For the text-containing cell, return its midpoint in [x, y] coordinate format. 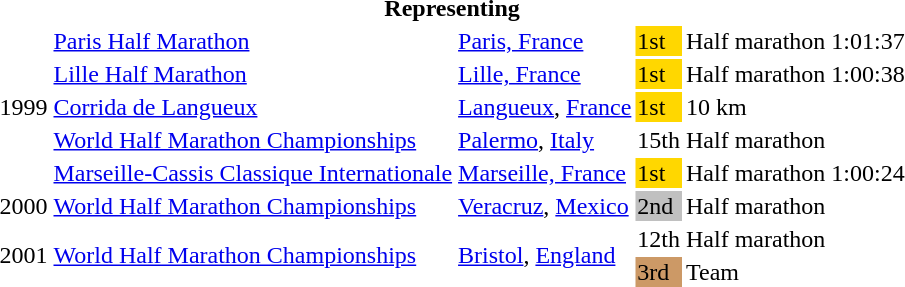
Lille, France [545, 74]
3rd [659, 272]
Palermo, Italy [545, 140]
Marseille-Cassis Classique Internationale [253, 173]
10 km [756, 107]
12th [659, 239]
Marseille, France [545, 173]
15th [659, 140]
2nd [659, 206]
Langueux, France [545, 107]
Corrida de Langueux [253, 107]
Bristol, England [545, 256]
Paris, France [545, 41]
Paris Half Marathon [253, 41]
Team [756, 272]
Lille Half Marathon [253, 74]
Veracruz, Mexico [545, 206]
